Return the [X, Y] coordinate for the center point of the cell that contains the specified text.  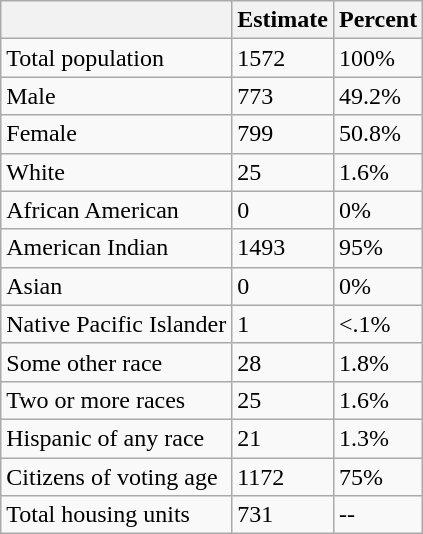
75% [378, 477]
Total population [116, 58]
Estimate [283, 20]
White [116, 172]
Male [116, 96]
50.8% [378, 134]
Two or more races [116, 400]
1.3% [378, 438]
Percent [378, 20]
Asian [116, 286]
28 [283, 362]
Some other race [116, 362]
African American [116, 210]
1 [283, 324]
1493 [283, 248]
American Indian [116, 248]
Hispanic of any race [116, 438]
49.2% [378, 96]
21 [283, 438]
799 [283, 134]
Total housing units [116, 515]
Native Pacific Islander [116, 324]
1572 [283, 58]
773 [283, 96]
95% [378, 248]
-- [378, 515]
100% [378, 58]
1.8% [378, 362]
Citizens of voting age [116, 477]
Female [116, 134]
<.1% [378, 324]
1172 [283, 477]
731 [283, 515]
